From the cell containing the given text, extract its center point as [x, y] coordinate. 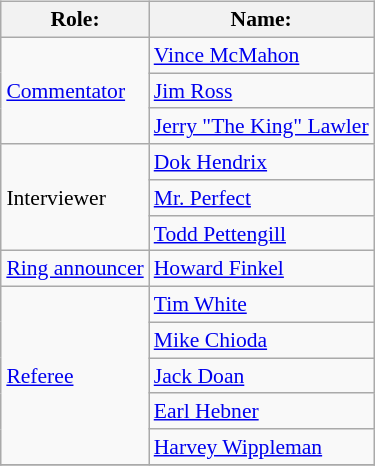
Jerry "The King" Lawler [262, 126]
Tim White [262, 305]
Dok Hendrix [262, 162]
Name: [262, 20]
Commentator [74, 90]
Todd Pettengill [262, 233]
Jack Doan [262, 376]
Mike Chioda [262, 340]
Ring announcer [74, 269]
Harvey Wippleman [262, 447]
Jim Ross [262, 91]
Role: [74, 20]
Interviewer [74, 198]
Referee [74, 376]
Mr. Perfect [262, 198]
Vince McMahon [262, 55]
Howard Finkel [262, 269]
Earl Hebner [262, 411]
